Find where the given text appears and provide that cell's center as (X, Y) coordinate. 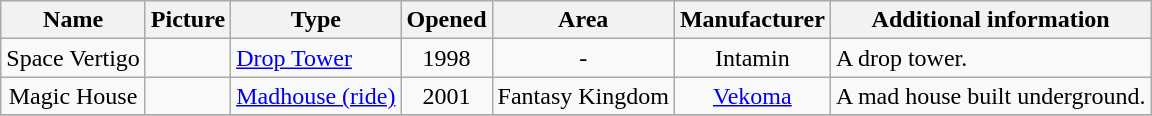
Area (583, 20)
Intamin (752, 58)
2001 (446, 96)
Name (74, 20)
Vekoma (752, 96)
Manufacturer (752, 20)
Opened (446, 20)
Picture (188, 20)
1998 (446, 58)
- (583, 58)
Madhouse (ride) (316, 96)
Magic House (74, 96)
Fantasy Kingdom (583, 96)
Additional information (990, 20)
Type (316, 20)
A mad house built underground. (990, 96)
Drop Tower (316, 58)
A drop tower. (990, 58)
Space Vertigo (74, 58)
